Return [x, y] of the center of cell containing provided text 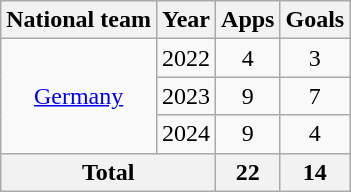
Goals [315, 20]
2022 [186, 58]
2023 [186, 96]
3 [315, 58]
22 [248, 172]
Apps [248, 20]
National team [79, 20]
14 [315, 172]
2024 [186, 134]
Germany [79, 96]
Total [108, 172]
Year [186, 20]
7 [315, 96]
